Search for the cell housing the specified text and yield its (X, Y) center coordinate. 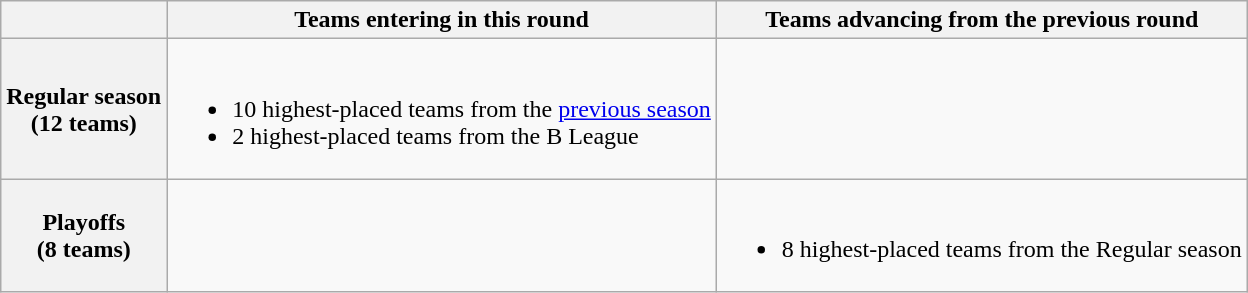
10 highest-placed teams from the previous season2 highest-placed teams from the B League (442, 109)
8 highest-placed teams from the Regular season (982, 236)
Playoffs(8 teams) (84, 236)
Teams advancing from the previous round (982, 20)
Regular season(12 teams) (84, 109)
Teams entering in this round (442, 20)
